Return (X, Y) of the center of cell containing provided text 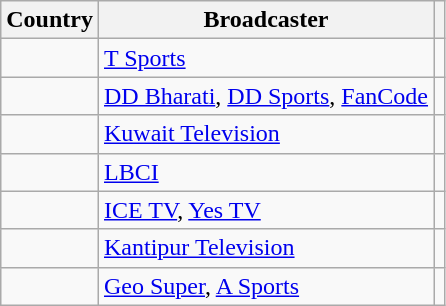
DD Bharati, DD Sports, FanCode (266, 96)
Geo Super, A Sports (266, 286)
Broadcaster (266, 20)
Country (50, 20)
Kuwait Television (266, 134)
LBCI (266, 172)
T Sports (266, 58)
ICE TV, Yes TV (266, 210)
Kantipur Television (266, 248)
